Find where the given text appears and provide that cell's center as (x, y) coordinate. 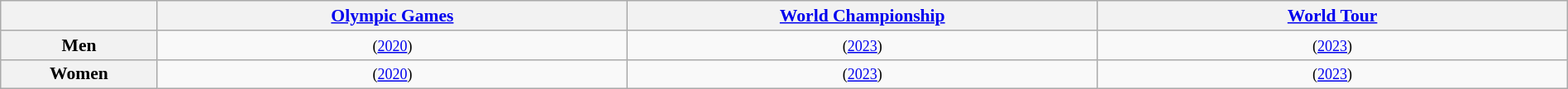
Men (79, 45)
Women (79, 74)
World Tour (1332, 16)
World Championship (863, 16)
Olympic Games (392, 16)
